Identify which cell holds the provided text, then report its (X, Y) central coordinate. 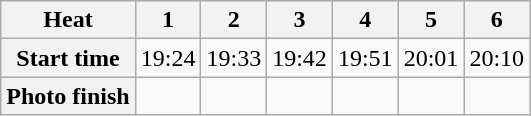
5 (431, 20)
Photo finish (68, 96)
1 (168, 20)
19:24 (168, 58)
3 (300, 20)
20:10 (497, 58)
6 (497, 20)
4 (365, 20)
20:01 (431, 58)
2 (234, 20)
19:51 (365, 58)
Start time (68, 58)
19:42 (300, 58)
19:33 (234, 58)
Heat (68, 20)
